Search for the cell housing the specified text and yield its [x, y] center coordinate. 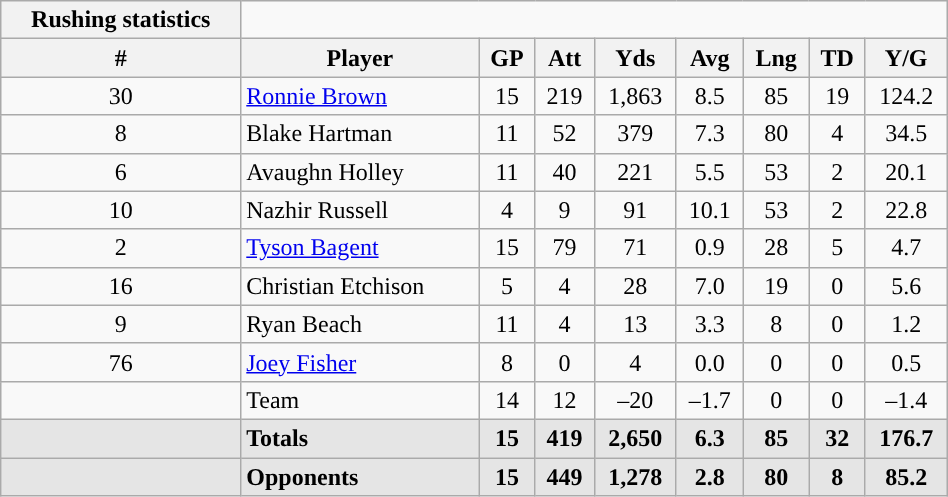
–1.7 [710, 400]
–1.4 [906, 400]
379 [635, 134]
34.5 [906, 134]
Tyson Bagent [360, 248]
219 [564, 96]
Y/G [906, 58]
7.3 [710, 134]
40 [564, 172]
Joey Fisher [360, 362]
7.0 [710, 286]
5.5 [710, 172]
10.1 [710, 210]
Totals [360, 438]
Yds [635, 58]
91 [635, 210]
0.5 [906, 362]
12 [564, 400]
22.8 [906, 210]
32 [837, 438]
Lng [776, 58]
71 [635, 248]
TD [837, 58]
0.0 [710, 362]
Opponents [360, 477]
8.5 [710, 96]
1.2 [906, 324]
Nazhir Russell [360, 210]
449 [564, 477]
6.3 [710, 438]
1,863 [635, 96]
14 [507, 400]
Ronnie Brown [360, 96]
–20 [635, 400]
13 [635, 324]
20.1 [906, 172]
52 [564, 134]
10 [121, 210]
79 [564, 248]
Rushing statistics [121, 20]
221 [635, 172]
GP [507, 58]
0.9 [710, 248]
Ryan Beach [360, 324]
176.7 [906, 438]
2.8 [710, 477]
6 [121, 172]
5.6 [906, 286]
Christian Etchison [360, 286]
Player [360, 58]
3.3 [710, 324]
124.2 [906, 96]
2,650 [635, 438]
16 [121, 286]
85.2 [906, 477]
4.7 [906, 248]
Avaughn Holley [360, 172]
Att [564, 58]
30 [121, 96]
Team [360, 400]
419 [564, 438]
76 [121, 362]
Blake Hartman [360, 134]
# [121, 58]
1,278 [635, 477]
Avg [710, 58]
